Scan for the cell matching the given text and deliver its (x, y) coordinate at center. 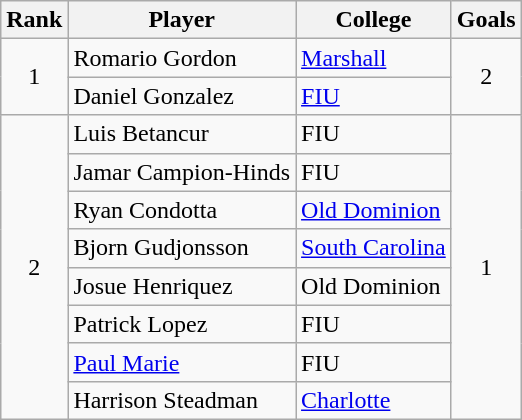
Marshall (374, 58)
Rank (34, 20)
Bjorn Gudjonsson (182, 248)
Player (182, 20)
Paul Marie (182, 362)
Romario Gordon (182, 58)
Goals (486, 20)
Daniel Gonzalez (182, 96)
College (374, 20)
South Carolina (374, 248)
Luis Betancur (182, 134)
Josue Henriquez (182, 286)
Jamar Campion-Hinds (182, 172)
Charlotte (374, 400)
Patrick Lopez (182, 324)
Harrison Steadman (182, 400)
Ryan Condotta (182, 210)
